Pinpoint the cell where the given text exists, returning its (x, y) midpoint coordinate. 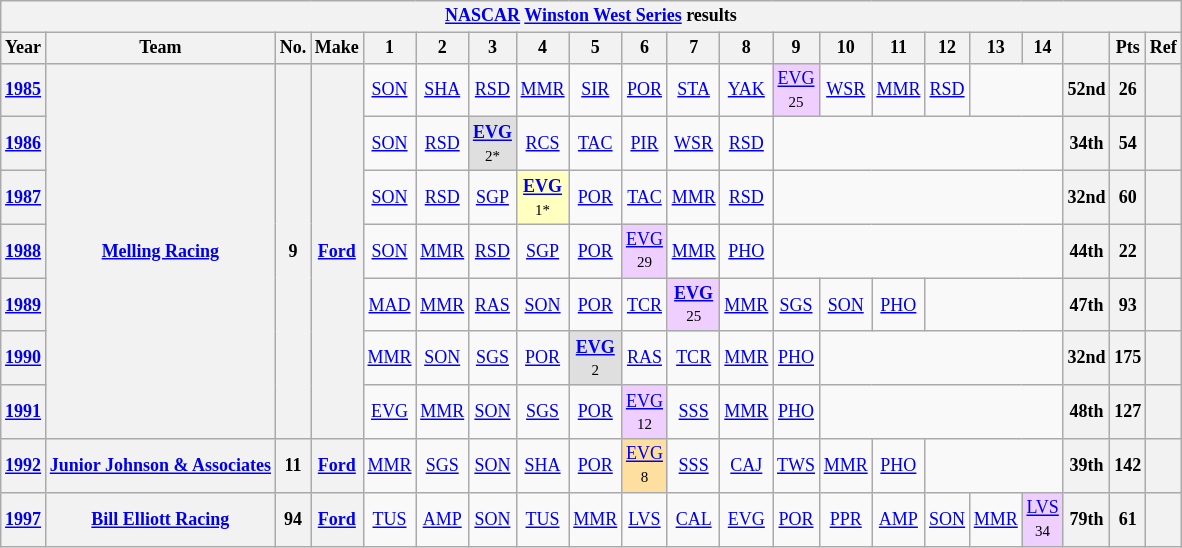
1986 (24, 144)
4 (542, 48)
1991 (24, 412)
1989 (24, 305)
1988 (24, 251)
54 (1128, 144)
EVG 2 (596, 358)
EVG 2* (493, 144)
1992 (24, 466)
79th (1086, 519)
93 (1128, 305)
1985 (24, 90)
175 (1128, 358)
EVG 12 (645, 412)
34th (1086, 144)
SIR (596, 90)
47th (1086, 305)
22 (1128, 251)
No. (292, 48)
1990 (24, 358)
TWS (796, 466)
127 (1128, 412)
YAK (746, 90)
1987 (24, 197)
LVS (645, 519)
1997 (24, 519)
STA (694, 90)
EVG 8 (645, 466)
Team (160, 48)
39th (1086, 466)
Ref (1164, 48)
Year (24, 48)
8 (746, 48)
44th (1086, 251)
CAL (694, 519)
48th (1086, 412)
EVG 1* (542, 197)
RCS (542, 144)
Melling Racing (160, 251)
Bill Elliott Racing (160, 519)
14 (1042, 48)
94 (292, 519)
12 (948, 48)
7 (694, 48)
NASCAR Winston West Series results (591, 16)
1 (390, 48)
Make (336, 48)
PPR (846, 519)
Pts (1128, 48)
CAJ (746, 466)
142 (1128, 466)
PIR (645, 144)
MAD (390, 305)
26 (1128, 90)
6 (645, 48)
Junior Johnson & Associates (160, 466)
52nd (1086, 90)
13 (996, 48)
2 (442, 48)
5 (596, 48)
EVG 29 (645, 251)
10 (846, 48)
LVS 34 (1042, 519)
60 (1128, 197)
61 (1128, 519)
3 (493, 48)
